Scan for the cell matching the given text and deliver its [X, Y] coordinate at center. 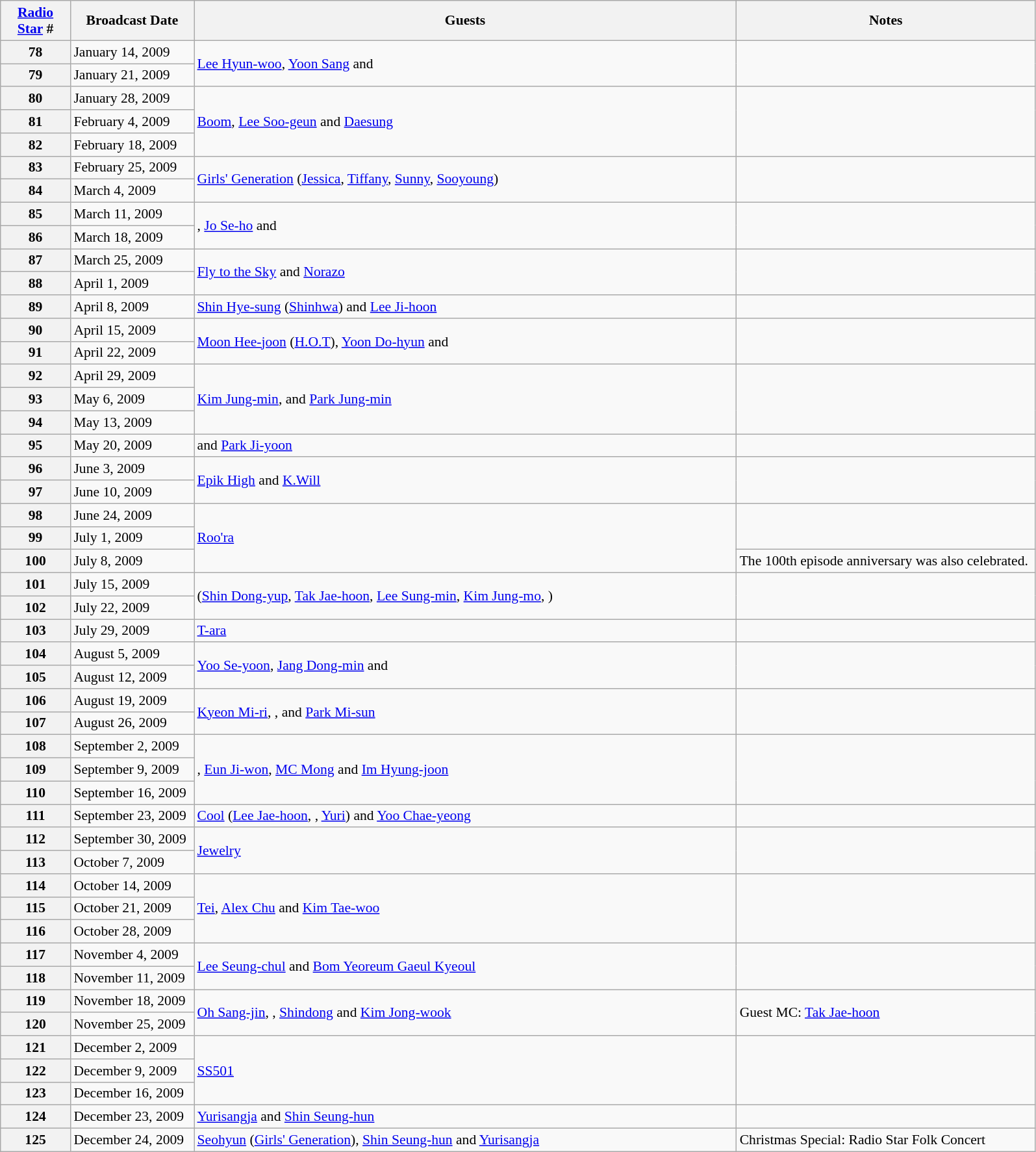
91 [36, 353]
Yoo Se-yoon, Jang Dong-min and [465, 665]
October 14, 2009 [132, 886]
February 25, 2009 [132, 168]
T-ara [465, 631]
Girls' Generation (Jessica, Tiffany, Sunny, Sooyoung) [465, 179]
84 [36, 191]
October 21, 2009 [132, 908]
85 [36, 214]
March 25, 2009 [132, 261]
August 5, 2009 [132, 654]
112 [36, 839]
April 8, 2009 [132, 307]
Tei, Alex Chu and Kim Tae-woo [465, 908]
80 [36, 99]
August 12, 2009 [132, 677]
83 [36, 168]
September 16, 2009 [132, 793]
Notes [886, 21]
101 [36, 585]
105 [36, 677]
Roo'ra [465, 538]
July 22, 2009 [132, 608]
119 [36, 1001]
and Park Ji-yoon [465, 446]
January 28, 2009 [132, 99]
, Jo Se-ho and [465, 226]
September 23, 2009 [132, 816]
Epik High and K.Will [465, 481]
120 [36, 1025]
The 100th episode anniversary was also celebrated. [886, 561]
117 [36, 955]
June 3, 2009 [132, 469]
October 28, 2009 [132, 932]
Fly to the Sky and Norazo [465, 272]
Seohyun (Girls' Generation), Shin Seung-hun and Yurisangja [465, 1140]
Guest MC: Tak Jae-hoon [886, 1012]
August 19, 2009 [132, 700]
82 [36, 145]
, Eun Ji-won, MC Mong and Im Hyung-joon [465, 769]
August 26, 2009 [132, 723]
114 [36, 886]
December 24, 2009 [132, 1140]
Broadcast Date [132, 21]
December 9, 2009 [132, 1071]
December 16, 2009 [132, 1094]
81 [36, 122]
December 2, 2009 [132, 1047]
Radio Star # [36, 21]
79 [36, 75]
March 11, 2009 [132, 214]
Oh Sang-jin, , Shindong and Kim Jong-wook [465, 1012]
124 [36, 1117]
89 [36, 307]
97 [36, 492]
78 [36, 52]
Lee Hyun-woo, Yoon Sang and [465, 64]
October 7, 2009 [132, 862]
Guests [465, 21]
113 [36, 862]
April 22, 2009 [132, 353]
Lee Seung-chul and Bom Yeoreum Gaeul Kyeoul [465, 967]
April 29, 2009 [132, 376]
Yurisangja and Shin Seung-hun [465, 1117]
February 4, 2009 [132, 122]
122 [36, 1071]
May 13, 2009 [132, 422]
108 [36, 747]
November 11, 2009 [132, 978]
94 [36, 422]
92 [36, 376]
98 [36, 515]
July 29, 2009 [132, 631]
April 1, 2009 [132, 284]
Boom, Lee Soo-geun and Daesung [465, 122]
July 1, 2009 [132, 538]
September 30, 2009 [132, 839]
103 [36, 631]
Shin Hye-sung (Shinhwa) and Lee Ji-hoon [465, 307]
109 [36, 770]
November 18, 2009 [132, 1001]
April 15, 2009 [132, 330]
July 8, 2009 [132, 561]
September 2, 2009 [132, 747]
September 9, 2009 [132, 770]
December 23, 2009 [132, 1117]
88 [36, 284]
Kyeon Mi-ri, , and Park Mi-sun [465, 712]
121 [36, 1047]
95 [36, 446]
May 20, 2009 [132, 446]
Christmas Special: Radio Star Folk Concert [886, 1140]
90 [36, 330]
100 [36, 561]
93 [36, 400]
102 [36, 608]
87 [36, 261]
March 4, 2009 [132, 191]
110 [36, 793]
116 [36, 932]
November 25, 2009 [132, 1025]
96 [36, 469]
July 15, 2009 [132, 585]
Cool (Lee Jae-hoon, , Yuri) and Yoo Chae-yeong [465, 816]
106 [36, 700]
June 24, 2009 [132, 515]
(Shin Dong-yup, Tak Jae-hoon, Lee Sung-min, Kim Jung-mo, ) [465, 596]
June 10, 2009 [132, 492]
107 [36, 723]
Moon Hee-joon (H.O.T), Yoon Do-hyun and [465, 342]
104 [36, 654]
Jewelry [465, 851]
March 18, 2009 [132, 237]
May 6, 2009 [132, 400]
99 [36, 538]
February 18, 2009 [132, 145]
115 [36, 908]
Kim Jung-min, and Park Jung-min [465, 399]
125 [36, 1140]
SS501 [465, 1071]
January 14, 2009 [132, 52]
86 [36, 237]
January 21, 2009 [132, 75]
November 4, 2009 [132, 955]
123 [36, 1094]
118 [36, 978]
111 [36, 816]
